Locate the cell with the specified text and output its [x, y] center coordinate. 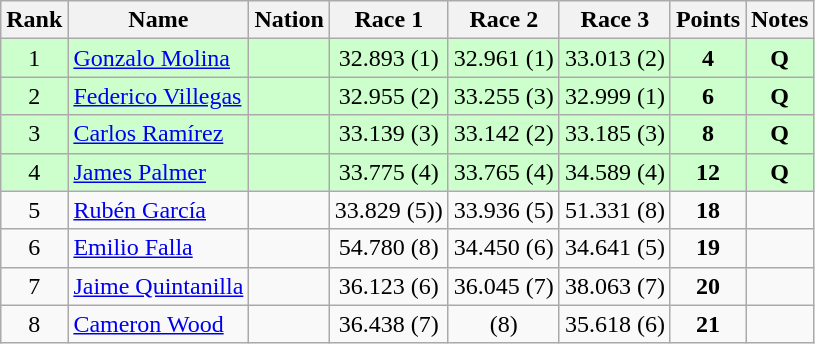
5 [34, 210]
34.589 (4) [614, 172]
19 [708, 248]
54.780 (8) [388, 248]
20 [708, 286]
1 [34, 58]
(8) [504, 324]
33.936 (5) [504, 210]
32.955 (2) [388, 96]
21 [708, 324]
38.063 (7) [614, 286]
Gonzalo Molina [158, 58]
Nation [289, 20]
34.450 (6) [504, 248]
33.829 (5)) [388, 210]
3 [34, 134]
Points [708, 20]
33.142 (2) [504, 134]
Notes [780, 20]
36.045 (7) [504, 286]
32.961 (1) [504, 58]
35.618 (6) [614, 324]
33.775 (4) [388, 172]
Race 2 [504, 20]
7 [34, 286]
Jaime Quintanilla [158, 286]
32.999 (1) [614, 96]
33.013 (2) [614, 58]
2 [34, 96]
32.893 (1) [388, 58]
Carlos Ramírez [158, 134]
36.123 (6) [388, 286]
12 [708, 172]
33.255 (3) [504, 96]
36.438 (7) [388, 324]
Race 3 [614, 20]
Rubén García [158, 210]
Race 1 [388, 20]
33.139 (3) [388, 134]
Cameron Wood [158, 324]
Federico Villegas [158, 96]
Emilio Falla [158, 248]
33.765 (4) [504, 172]
51.331 (8) [614, 210]
18 [708, 210]
33.185 (3) [614, 134]
34.641 (5) [614, 248]
Rank [34, 20]
Name [158, 20]
James Palmer [158, 172]
